From the cell containing the given text, extract its center point as (X, Y) coordinate. 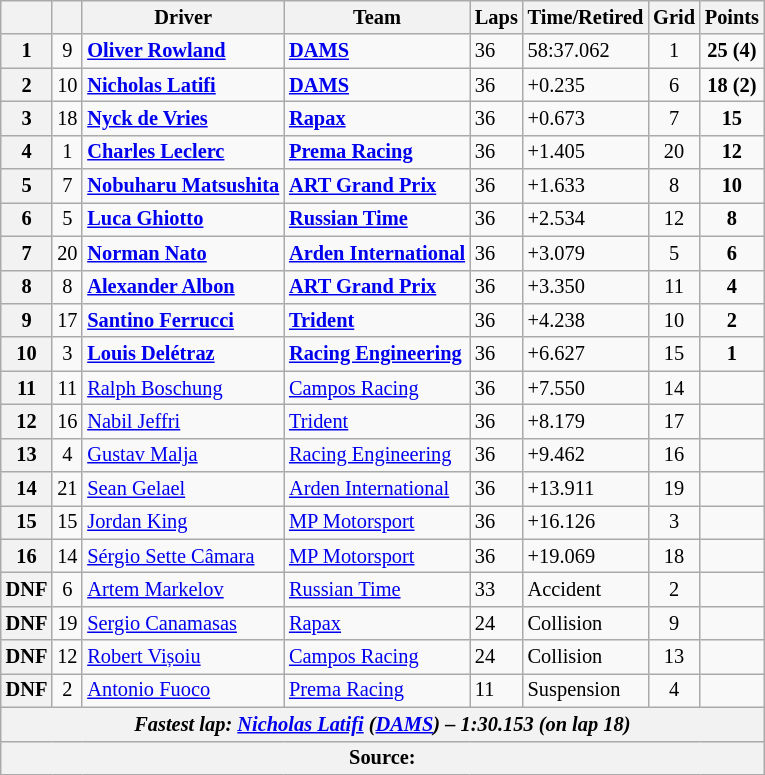
+9.462 (586, 455)
Suspension (586, 690)
+0.235 (586, 85)
+6.627 (586, 354)
+3.079 (586, 253)
33 (496, 589)
Oliver Rowland (183, 51)
Time/Retired (586, 17)
Alexander Albon (183, 287)
+19.069 (586, 556)
Jordan King (183, 522)
Norman Nato (183, 253)
Antonio Fuoco (183, 690)
+13.911 (586, 489)
+0.673 (586, 118)
Sergio Canamasas (183, 623)
Fastest lap: Nicholas Latifi (DAMS) – 1:30.153 (on lap 18) (382, 724)
Nabil Jeffri (183, 421)
Driver (183, 17)
+2.534 (586, 219)
Accident (586, 589)
Nicholas Latifi (183, 85)
Artem Markelov (183, 589)
+4.238 (586, 320)
25 (4) (732, 51)
Robert Vișoiu (183, 657)
Luca Ghiotto (183, 219)
Ralph Boschung (183, 388)
+8.179 (586, 421)
+1.405 (586, 152)
18 (2) (732, 85)
+7.550 (586, 388)
Gustav Malja (183, 455)
Points (732, 17)
+1.633 (586, 186)
+16.126 (586, 522)
58:37.062 (586, 51)
Grid (674, 17)
Louis Delétraz (183, 354)
Source: (382, 758)
Charles Leclerc (183, 152)
Sean Gelael (183, 489)
Nobuharu Matsushita (183, 186)
Team (377, 17)
Santino Ferrucci (183, 320)
Nyck de Vries (183, 118)
Sérgio Sette Câmara (183, 556)
21 (67, 489)
Laps (496, 17)
+3.350 (586, 287)
